Locate the cell with the specified text and output its [X, Y] center coordinate. 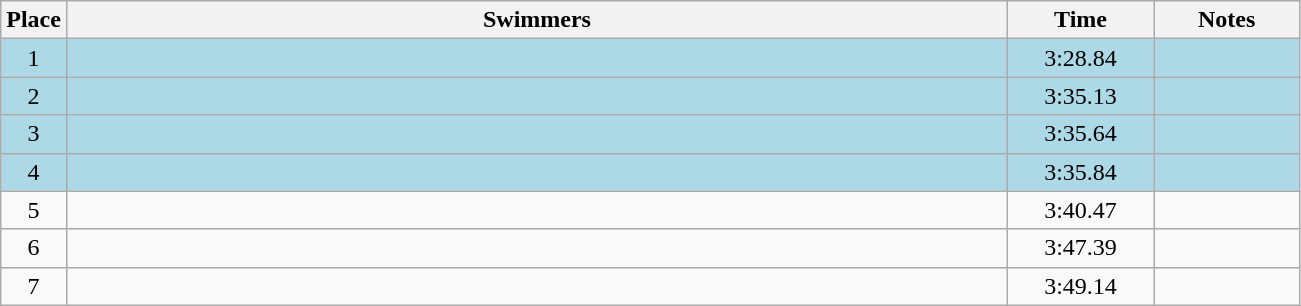
Time [1081, 20]
7 [34, 286]
4 [34, 172]
3:28.84 [1081, 58]
1 [34, 58]
3:35.13 [1081, 96]
Notes [1227, 20]
3:49.14 [1081, 286]
3:35.64 [1081, 134]
Place [34, 20]
3:40.47 [1081, 210]
2 [34, 96]
3:35.84 [1081, 172]
3 [34, 134]
6 [34, 248]
3:47.39 [1081, 248]
5 [34, 210]
Swimmers [536, 20]
